Locate the cell with the specified text and output its [X, Y] center coordinate. 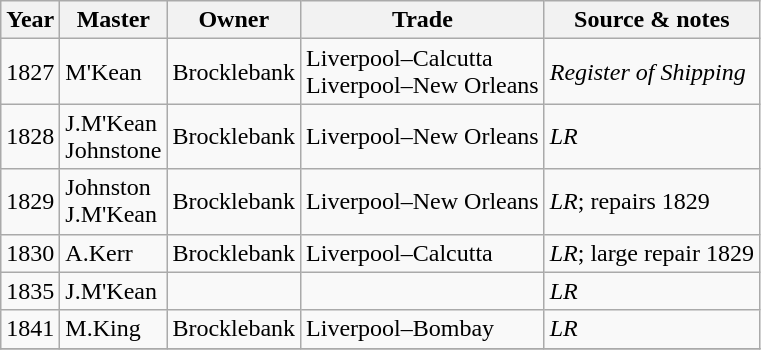
Liverpool–CalcuttaLiverpool–New Orleans [423, 72]
Liverpool–Bombay [423, 329]
J.M'KeanJohnstone [114, 136]
1835 [30, 291]
LR; large repair 1829 [652, 253]
A.Kerr [114, 253]
1827 [30, 72]
Trade [423, 20]
M'Kean [114, 72]
Register of Shipping [652, 72]
M.King [114, 329]
1830 [30, 253]
1828 [30, 136]
J.M'Kean [114, 291]
1829 [30, 202]
Liverpool–Calcutta [423, 253]
LR; repairs 1829 [652, 202]
Year [30, 20]
Source & notes [652, 20]
JohnstonJ.M'Kean [114, 202]
Master [114, 20]
1841 [30, 329]
Owner [234, 20]
